Locate the cell with the specified text and output its [x, y] center coordinate. 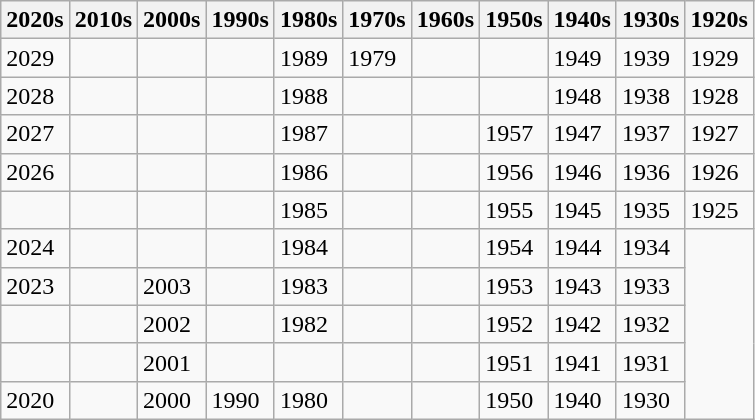
2027 [35, 134]
1980 [308, 400]
1990s [240, 20]
1935 [650, 210]
2023 [35, 286]
1940s [582, 20]
1950s [514, 20]
1920s [719, 20]
2020 [35, 400]
1956 [514, 172]
1988 [308, 96]
1989 [308, 58]
1982 [308, 324]
1926 [719, 172]
1953 [514, 286]
1941 [582, 362]
1957 [514, 134]
1945 [582, 210]
1951 [514, 362]
1933 [650, 286]
1930s [650, 20]
1985 [308, 210]
1932 [650, 324]
1938 [650, 96]
1939 [650, 58]
1934 [650, 248]
2000 [172, 400]
2010s [103, 20]
1930 [650, 400]
2020s [35, 20]
1936 [650, 172]
1983 [308, 286]
1946 [582, 172]
1960s [445, 20]
1927 [719, 134]
2001 [172, 362]
2002 [172, 324]
1940 [582, 400]
1979 [377, 58]
1943 [582, 286]
2026 [35, 172]
1947 [582, 134]
1987 [308, 134]
2029 [35, 58]
1949 [582, 58]
2028 [35, 96]
1980s [308, 20]
1984 [308, 248]
1944 [582, 248]
1929 [719, 58]
2003 [172, 286]
1948 [582, 96]
1950 [514, 400]
1928 [719, 96]
1942 [582, 324]
1955 [514, 210]
2024 [35, 248]
1931 [650, 362]
1970s [377, 20]
1986 [308, 172]
1937 [650, 134]
2000s [172, 20]
1952 [514, 324]
1954 [514, 248]
1925 [719, 210]
1990 [240, 400]
